Pinpoint the cell where the given text exists, returning its (X, Y) midpoint coordinate. 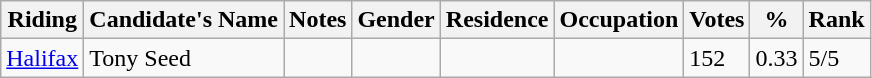
Candidate's Name (184, 20)
Tony Seed (184, 58)
152 (717, 58)
Gender (396, 20)
% (776, 20)
Notes (318, 20)
5/5 (836, 58)
0.33 (776, 58)
Occupation (619, 20)
Riding (42, 20)
Rank (836, 20)
Residence (497, 20)
Halifax (42, 58)
Votes (717, 20)
